Output the [X, Y] coordinate of the center of the cell containing the given text.  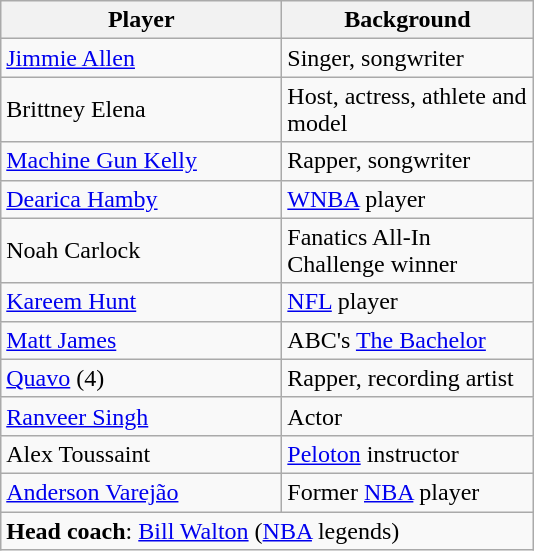
Anderson Varejão [142, 492]
NFL player [408, 302]
Head coach: Bill Walton (NBA legends) [267, 531]
WNBA player [408, 199]
Player [142, 20]
Peloton instructor [408, 454]
Quavo (4) [142, 378]
Jimmie Allen [142, 58]
Noah Carlock [142, 250]
Rapper, songwriter [408, 161]
Dearica Hamby [142, 199]
Matt James [142, 340]
Rapper, recording artist [408, 378]
Host, actress, athlete and model [408, 110]
Kareem Hunt [142, 302]
Singer, songwriter [408, 58]
Background [408, 20]
Alex Toussaint [142, 454]
Machine Gun Kelly [142, 161]
Actor [408, 416]
Brittney Elena [142, 110]
ABC's The Bachelor [408, 340]
Fanatics All-In Challenge winner [408, 250]
Ranveer Singh [142, 416]
Former NBA player [408, 492]
